From the cell containing the given text, extract its center point as (x, y) coordinate. 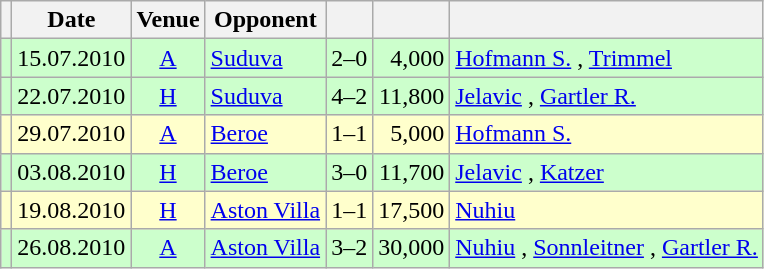
11,700 (412, 172)
Jelavic , Katzer (607, 172)
11,800 (412, 96)
Opponent (266, 20)
4,000 (412, 58)
30,000 (412, 248)
17,500 (412, 210)
29.07.2010 (72, 134)
Hofmann S. , Trimmel (607, 58)
26.08.2010 (72, 248)
2–0 (350, 58)
Nuhiu , Sonnleitner , Gartler R. (607, 248)
Nuhiu (607, 210)
Venue (168, 20)
3–0 (350, 172)
Jelavic , Gartler R. (607, 96)
22.07.2010 (72, 96)
03.08.2010 (72, 172)
15.07.2010 (72, 58)
Hofmann S. (607, 134)
5,000 (412, 134)
19.08.2010 (72, 210)
3–2 (350, 248)
Date (72, 20)
4–2 (350, 96)
